Output the (X, Y) coordinate of the center of the cell containing the given text.  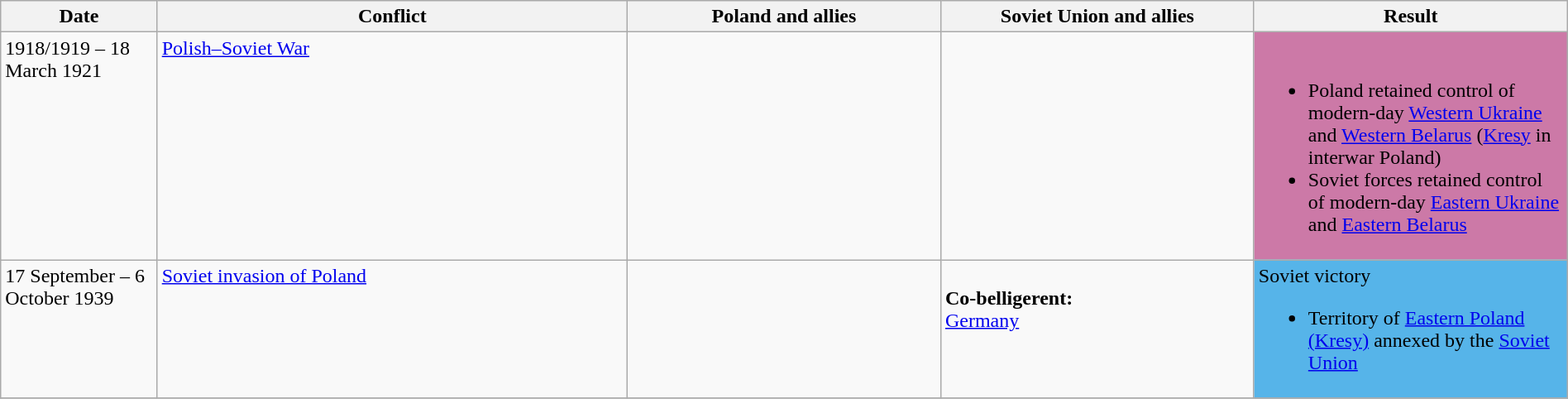
Soviet victoryTerritory of Eastern Poland (Kresy) annexed by the Soviet Union (1411, 329)
Soviet invasion of Poland (392, 329)
1918/1919 – 18 March 1921 (79, 146)
Conflict (392, 17)
Polish–Soviet War (392, 146)
Co-belligerent: Germany (1097, 329)
Date (79, 17)
17 September – 6 October 1939 (79, 329)
Poland and allies (784, 17)
Soviet Union and allies (1097, 17)
Result (1411, 17)
